Output the [x, y] coordinate of the center of the cell containing the given text.  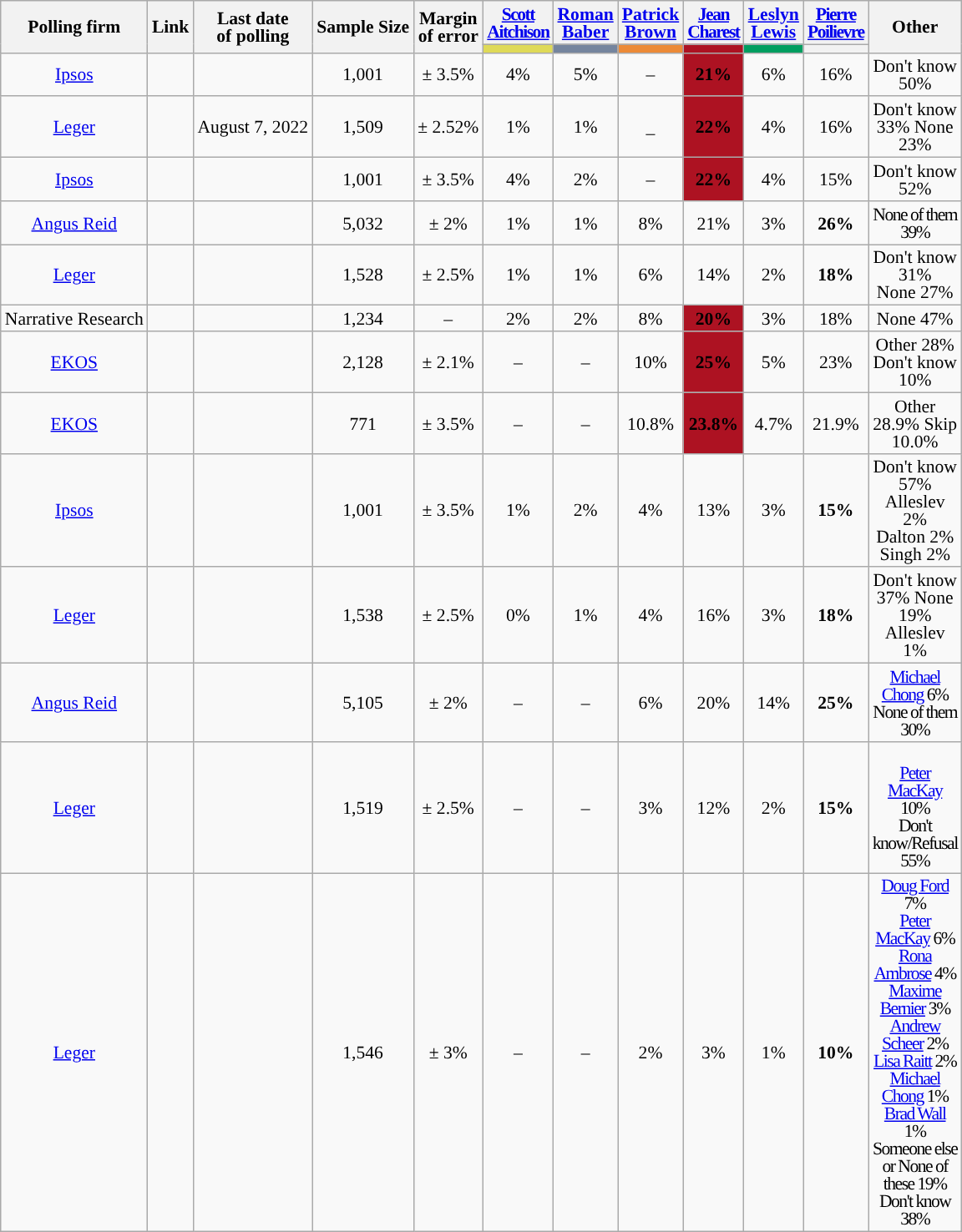
Patrick Brown [651, 23]
None of them 39% [915, 223]
1,546 [362, 1053]
23.8% [713, 422]
1,528 [362, 275]
Peter MacKay 10%Don't know/Refusal 55% [915, 808]
Don't know 52% [915, 179]
Narrative Research [74, 319]
771 [362, 422]
Don't know 37% None 19% Alleslev 1% [915, 616]
_ [651, 127]
Don't know 33% None 23% [915, 127]
26% [836, 223]
None 47% [915, 319]
± 2.1% [448, 362]
5,105 [362, 703]
Jean Charest [713, 23]
Roman Baber [585, 23]
± 3% [448, 1053]
4.7% [773, 422]
Pierre Poilievre [836, 23]
Don't know 50% [915, 74]
Don't know 57% Alleslev 2%Dalton 2%Singh 2% [915, 510]
12% [713, 808]
Polling firm [74, 27]
Michael Chong 6%None of them 30% [915, 703]
10.8% [651, 422]
21.9% [836, 422]
Leslyn Lewis [773, 23]
Other [915, 27]
Other 28%Don't know 10% [915, 362]
13% [713, 510]
23% [836, 362]
1,538 [362, 616]
Don't know 31%None 27% [915, 275]
1,519 [362, 808]
August 7, 2022 [252, 127]
Marginof error [448, 27]
1,234 [362, 319]
Link [170, 27]
± 2.52% [448, 127]
1,509 [362, 127]
0% [518, 616]
Other 28.9% Skip 10.0% [915, 422]
Scott Aitchison [518, 23]
Sample Size [362, 27]
2,128 [362, 362]
5,032 [362, 223]
Last dateof polling [252, 27]
